Identify which cell holds the provided text, then report its [X, Y] central coordinate. 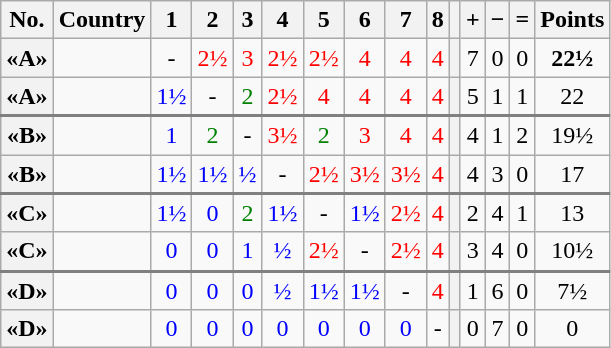
13 [572, 212]
Country [102, 20]
8 [438, 20]
= [522, 20]
10½ [572, 252]
7½ [572, 290]
19½ [572, 136]
Points [572, 20]
No. [27, 20]
22 [572, 96]
22½ [572, 58]
+ [472, 20]
− [498, 20]
17 [572, 174]
